Output the [X, Y] coordinate of the center of the cell containing the given text.  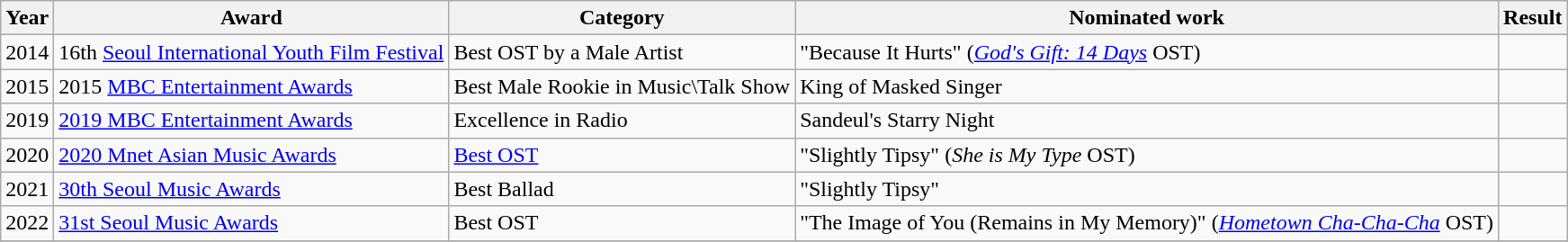
2022 [27, 223]
Award [252, 18]
Excellence in Radio [623, 121]
"The Image of You (Remains in My Memory)" (Hometown Cha-Cha-Cha OST) [1147, 223]
Category [623, 18]
Best OST by a Male Artist [623, 52]
"Because It Hurts" (God's Gift: 14 Days OST) [1147, 52]
2020 Mnet Asian Music Awards [252, 155]
Result [1533, 18]
2015 [27, 86]
31st Seoul Music Awards [252, 223]
30th Seoul Music Awards [252, 189]
2020 [27, 155]
2015 MBC Entertainment Awards [252, 86]
2019 MBC Entertainment Awards [252, 121]
King of Masked Singer [1147, 86]
"Slightly Tipsy" [1147, 189]
Sandeul's Starry Night [1147, 121]
2021 [27, 189]
Nominated work [1147, 18]
2014 [27, 52]
"Slightly Tipsy" (She is My Type OST) [1147, 155]
2019 [27, 121]
Best Ballad [623, 189]
16th Seoul International Youth Film Festival [252, 52]
Best Male Rookie in Music\Talk Show [623, 86]
Year [27, 18]
